Scan for the cell matching the given text and deliver its (x, y) coordinate at center. 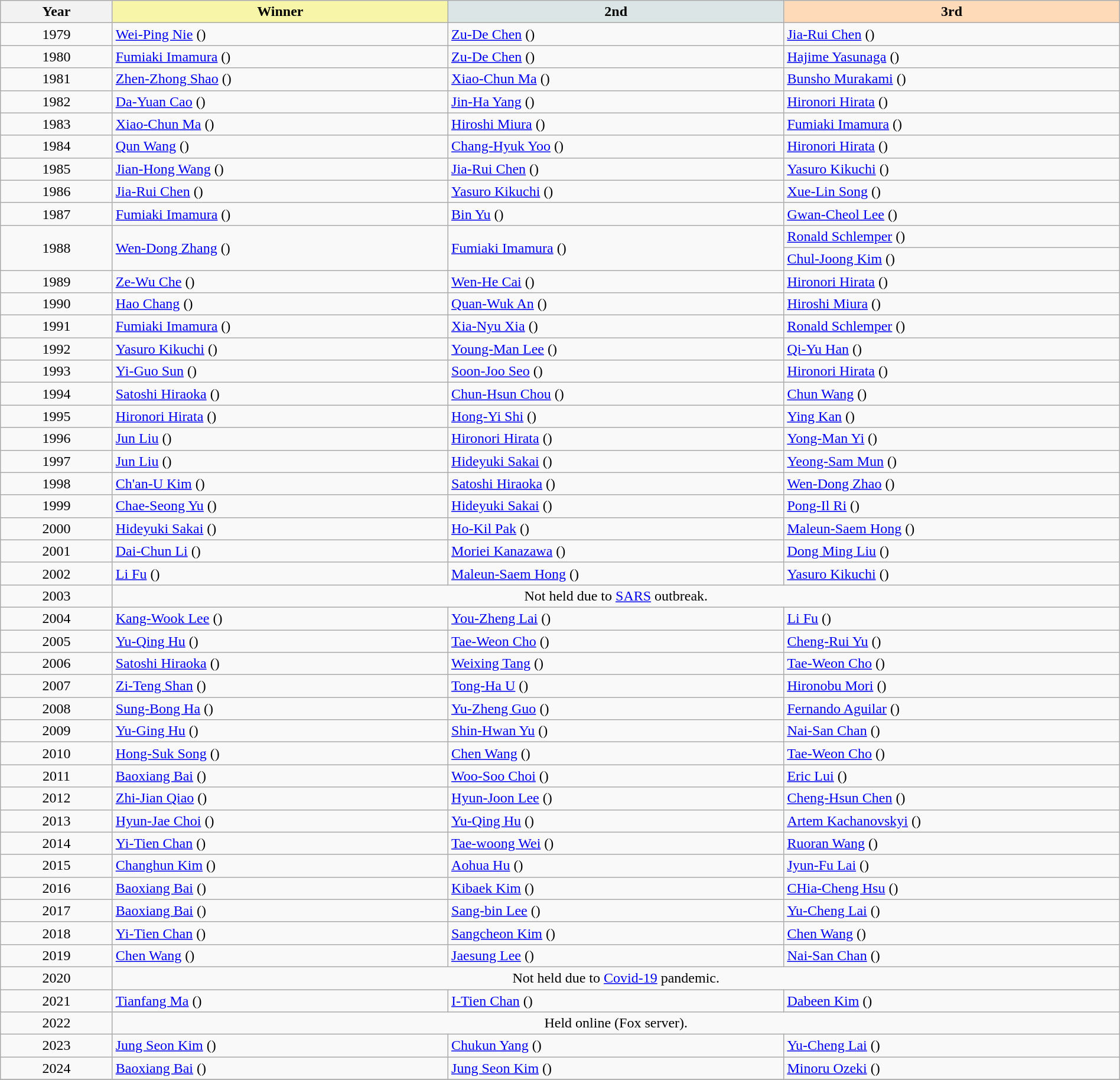
Eric Lui () (952, 776)
Sangcheon Kim () (616, 933)
Kang-Wook Lee () (280, 618)
Not held due to Covid-19 pandemic. (616, 978)
1981 (57, 79)
1985 (57, 169)
Ze-Wu Che () (280, 282)
Sang-bin Lee () (616, 911)
Dabeen Kim () (952, 1001)
Chukun Yang () (616, 1046)
1996 (57, 439)
Artem Kachanovskyi () (952, 821)
Not held due to SARS outbreak. (616, 596)
2nd (616, 12)
2017 (57, 911)
2008 (57, 709)
Quan-Wuk An () (616, 304)
1997 (57, 461)
I-Tien Chan () (616, 1001)
1992 (57, 349)
1994 (57, 394)
Yu-Zheng Guo () (616, 709)
Jian-Hong Wang () (280, 169)
2010 (57, 753)
Cheng-Rui Yu () (952, 641)
Hao Chang () (280, 304)
Chun-Hsun Chou () (616, 394)
1989 (57, 282)
Gwan-Cheol Lee () (952, 214)
2000 (57, 528)
2016 (57, 888)
Ho-Kil Pak () (616, 528)
1983 (57, 124)
2012 (57, 798)
2013 (57, 821)
Soon-Joo Seo () (616, 371)
Zhi-Jian Qiao () (280, 798)
2006 (57, 664)
Tong-Ha U () (616, 686)
Changhun Kim () (280, 866)
Shin-Hwan Yu () (616, 731)
Young-Man Lee () (616, 349)
Jyun-Fu Lai () (952, 866)
1993 (57, 371)
Jaesung Lee () (616, 955)
Da-Yuan Cao () (280, 102)
2015 (57, 866)
Ying Kan () (952, 416)
Aohua Hu () (616, 866)
2003 (57, 596)
Hong-Suk Song () (280, 753)
Wen-Dong Zhao () (952, 484)
You-Zheng Lai () (616, 618)
2023 (57, 1046)
2024 (57, 1068)
2019 (57, 955)
1984 (57, 146)
1998 (57, 484)
1988 (57, 247)
Dong Ming Liu () (952, 551)
Yi-Guo Sun () (280, 371)
Xia-Nyu Xia () (616, 327)
2005 (57, 641)
2004 (57, 618)
2020 (57, 978)
Winner (280, 12)
Ch'an-U Kim () (280, 484)
Hyun-Jae Choi () (280, 821)
Minoru Ozeki () (952, 1068)
Zi-Teng Shan () (280, 686)
Cheng-Hsun Chen () (952, 798)
Zhen-Zhong Shao () (280, 79)
1986 (57, 191)
Kibaek Kim () (616, 888)
Bunsho Murakami () (952, 79)
Moriei Kanazawa () (616, 551)
2001 (57, 551)
Hironobu Mori () (952, 686)
1979 (57, 34)
Tianfang Ma () (280, 1001)
CHia-Cheng Hsu () (952, 888)
Woo-Soo Choi () (616, 776)
2022 (57, 1023)
3rd (952, 12)
2021 (57, 1001)
1982 (57, 102)
Wen-Dong Zhang () (280, 247)
2014 (57, 843)
Yeong-Sam Mun () (952, 461)
Chae-Seong Yu () (280, 506)
Held online (Fox server). (616, 1023)
Qun Wang () (280, 146)
Hong-Yi Shi () (616, 416)
Jin-Ha Yang () (616, 102)
Chang-Hyuk Yoo () (616, 146)
Yong-Man Yi () (952, 439)
Chul-Joong Kim () (952, 259)
Fernando Aguilar () (952, 709)
Xue-Lin Song () (952, 191)
1995 (57, 416)
Yu-Ging Hu () (280, 731)
Year (57, 12)
Chun Wang () (952, 394)
1987 (57, 214)
2002 (57, 573)
1980 (57, 57)
Sung-Bong Ha () (280, 709)
1990 (57, 304)
Tae-woong Wei () (616, 843)
Hyun-Joon Lee () (616, 798)
1991 (57, 327)
Weixing Tang () (616, 664)
Wei-Ping Nie () (280, 34)
2007 (57, 686)
1999 (57, 506)
Bin Yu () (616, 214)
Qi-Yu Han () (952, 349)
2011 (57, 776)
Pong-Il Ri () (952, 506)
Ruoran Wang () (952, 843)
Dai-Chun Li () (280, 551)
2018 (57, 933)
2009 (57, 731)
Wen-He Cai () (616, 282)
Hajime Yasunaga () (952, 57)
